Return (x, y) of the center of cell containing provided text 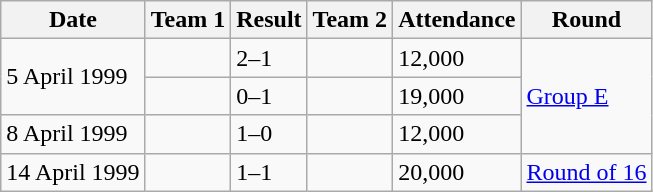
5 April 1999 (73, 77)
Team 2 (350, 20)
8 April 1999 (73, 134)
14 April 1999 (73, 172)
2–1 (269, 58)
Result (269, 20)
Group E (586, 96)
19,000 (457, 96)
20,000 (457, 172)
Round (586, 20)
1–1 (269, 172)
Round of 16 (586, 172)
0–1 (269, 96)
Attendance (457, 20)
Date (73, 20)
Team 1 (188, 20)
1–0 (269, 134)
